Pinpoint the cell where the given text exists, returning its [X, Y] midpoint coordinate. 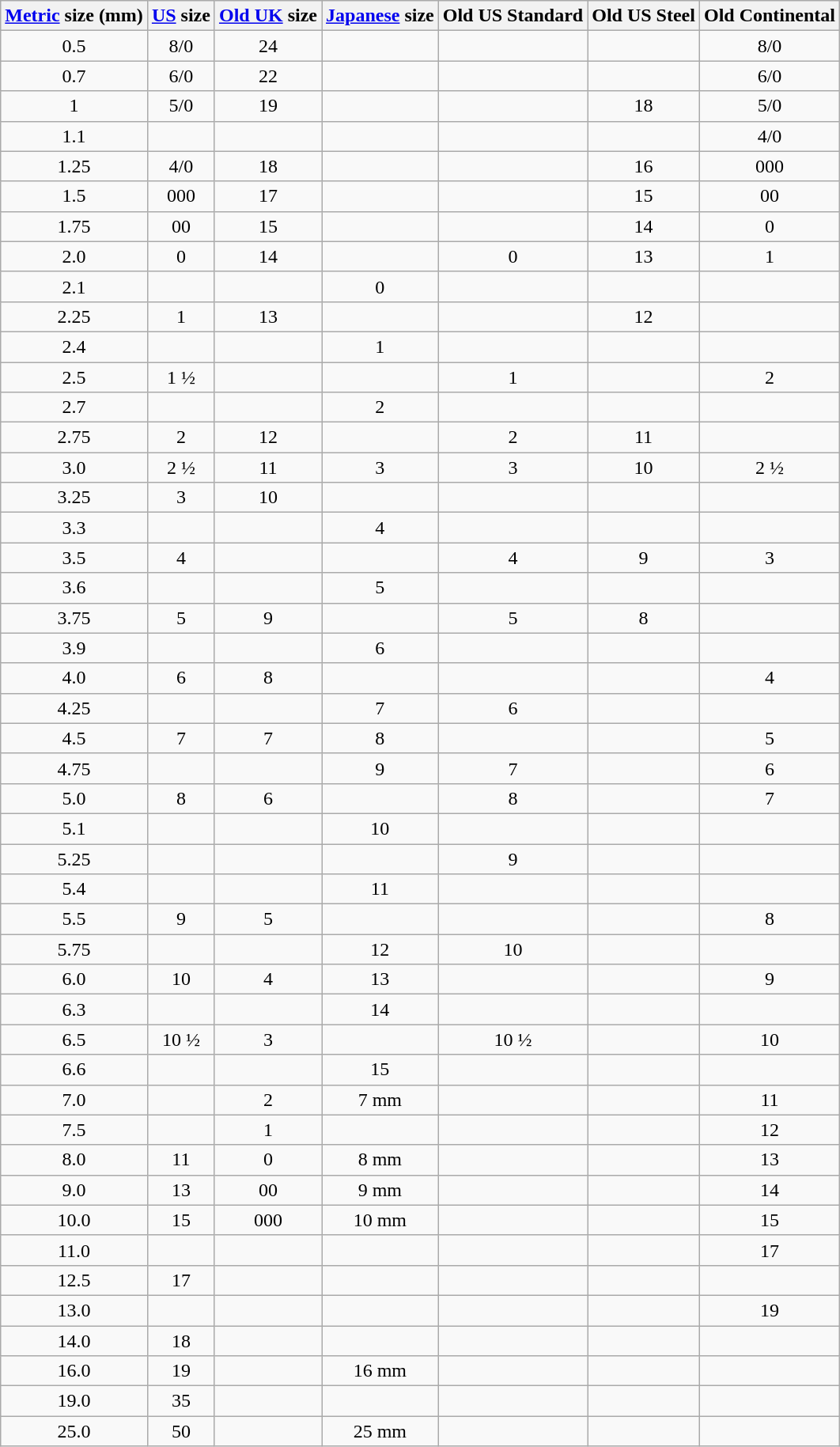
Metric size (mm) [74, 16]
6.5 [74, 1040]
1 ½ [180, 377]
35 [180, 1401]
2.1 [74, 286]
5.0 [74, 798]
6.6 [74, 1070]
10 mm [380, 1220]
1.5 [74, 196]
25 mm [380, 1431]
19.0 [74, 1401]
Japanese size [380, 16]
Old Continental [769, 16]
1.1 [74, 136]
Old UK size [267, 16]
8.0 [74, 1160]
8 mm [380, 1160]
3.3 [74, 528]
22 [267, 76]
4.5 [74, 738]
50 [180, 1431]
5.75 [74, 949]
4.0 [74, 678]
Old US Steel [644, 16]
10.0 [74, 1220]
16.0 [74, 1371]
0.5 [74, 46]
0.7 [74, 76]
5.5 [74, 919]
3.0 [74, 468]
1.25 [74, 166]
12.5 [74, 1280]
5.25 [74, 858]
2.75 [74, 438]
13.0 [74, 1310]
16 [644, 166]
2.0 [74, 256]
5.4 [74, 889]
4.25 [74, 708]
1.75 [74, 226]
25.0 [74, 1431]
7.0 [74, 1100]
Old US Standard [513, 16]
3.75 [74, 618]
6.0 [74, 979]
14.0 [74, 1341]
9 mm [380, 1190]
5.1 [74, 828]
16 mm [380, 1371]
2.25 [74, 316]
3.9 [74, 648]
3.25 [74, 498]
9.0 [74, 1190]
2.7 [74, 407]
2.4 [74, 347]
11.0 [74, 1250]
3.5 [74, 558]
US size [180, 16]
24 [267, 46]
7.5 [74, 1130]
7 mm [380, 1100]
4.75 [74, 768]
3.6 [74, 588]
2.5 [74, 377]
6.3 [74, 1009]
